From the cell containing the given text, extract its center point as [X, Y] coordinate. 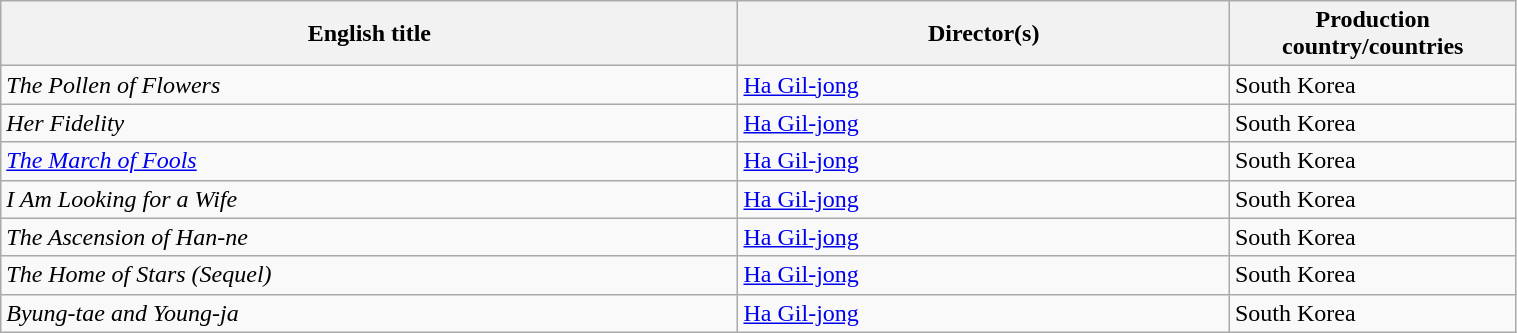
Byung-tae and Young-ja [370, 313]
The Home of Stars (Sequel) [370, 275]
The Pollen of Flowers [370, 85]
Her Fidelity [370, 123]
Production country/countries [1372, 34]
The Ascension of Han-ne [370, 237]
The March of Fools [370, 161]
I Am Looking for a Wife [370, 199]
Director(s) [984, 34]
English title [370, 34]
